Identify which cell holds the provided text, then report its (X, Y) central coordinate. 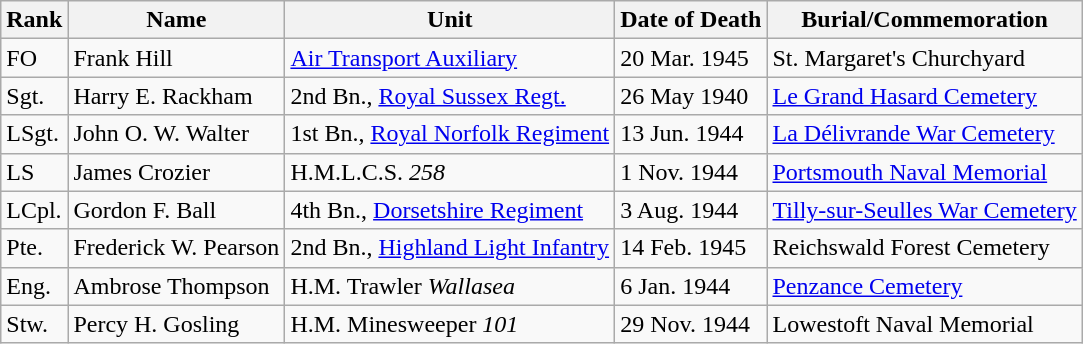
1st Bn., Royal Norfolk Regiment (450, 134)
Pte. (34, 248)
Ambrose Thompson (176, 286)
Stw. (34, 324)
Reichswald Forest Cemetery (924, 248)
Unit (450, 20)
James Crozier (176, 172)
Name (176, 20)
Sgt. (34, 96)
Rank (34, 20)
H.M. Trawler Wallasea (450, 286)
Le Grand Hasard Cemetery (924, 96)
6 Jan. 1944 (691, 286)
LSgt. (34, 134)
29 Nov. 1944 (691, 324)
Air Transport Auxiliary (450, 58)
20 Mar. 1945 (691, 58)
2nd Bn., Royal Sussex Regt. (450, 96)
John O. W. Walter (176, 134)
Tilly-sur-Seulles War Cemetery (924, 210)
FO (34, 58)
Harry E. Rackham (176, 96)
Burial/Commemoration (924, 20)
LS (34, 172)
H.M. Minesweeper 101 (450, 324)
Date of Death (691, 20)
3 Aug. 1944 (691, 210)
Portsmouth Naval Memorial (924, 172)
13 Jun. 1944 (691, 134)
2nd Bn., Highland Light Infantry (450, 248)
14 Feb. 1945 (691, 248)
1 Nov. 1944 (691, 172)
Percy H. Gosling (176, 324)
St. Margaret's Churchyard (924, 58)
4th Bn., Dorsetshire Regiment (450, 210)
Gordon F. Ball (176, 210)
Lowestoft Naval Memorial (924, 324)
Frank Hill (176, 58)
Frederick W. Pearson (176, 248)
Penzance Cemetery (924, 286)
26 May 1940 (691, 96)
LCpl. (34, 210)
La Délivrande War Cemetery (924, 134)
Eng. (34, 286)
H.M.L.C.S. 258 (450, 172)
